Return the [X, Y] coordinate for the center point of the cell that contains the specified text.  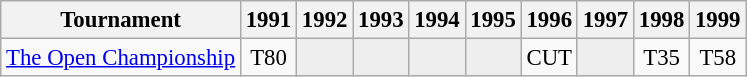
1991 [268, 20]
1997 [605, 20]
T35 [661, 58]
1996 [549, 20]
1998 [661, 20]
T80 [268, 58]
1999 [718, 20]
1992 [325, 20]
The Open Championship [121, 58]
Tournament [121, 20]
1993 [381, 20]
1994 [437, 20]
CUT [549, 58]
1995 [493, 20]
T58 [718, 58]
